Pinpoint the cell where the given text exists, returning its [X, Y] midpoint coordinate. 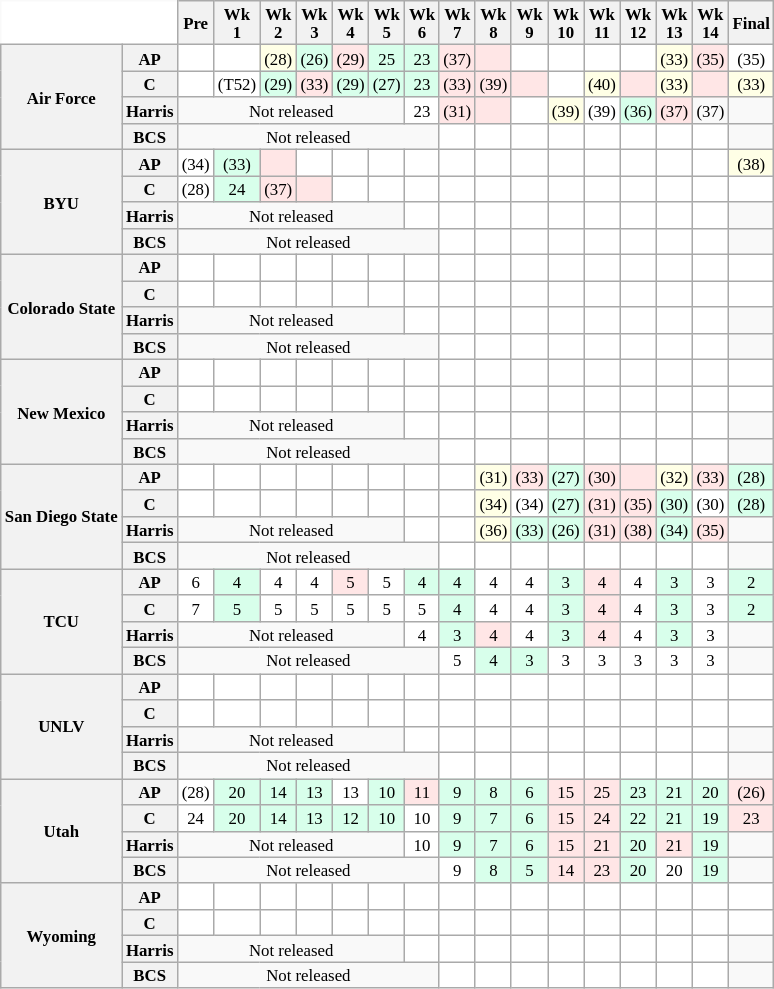
22 [638, 818]
San Diego State [62, 516]
12 [350, 818]
UNLV [62, 726]
Wk12 [638, 23]
Wk13 [674, 23]
Wk6 [422, 23]
Pre [196, 23]
Wk1 [237, 23]
Colorado State [62, 308]
Utah [62, 832]
BYU [62, 202]
Wk5 [387, 23]
Wk2 [278, 23]
Wk4 [350, 23]
Wk3 [314, 23]
(32) [674, 477]
Air Force [62, 98]
(T52) [237, 84]
Wyoming [62, 936]
Wk7 [457, 23]
Wk10 [566, 23]
Wk8 [493, 23]
New Mexico [62, 412]
11 [422, 792]
Wk9 [529, 23]
Wk14 [710, 23]
Final [751, 23]
TCU [62, 622]
Wk11 [602, 23]
(40) [602, 84]
